Extract the [X, Y] coordinate from the center of the cell holding the provided text.  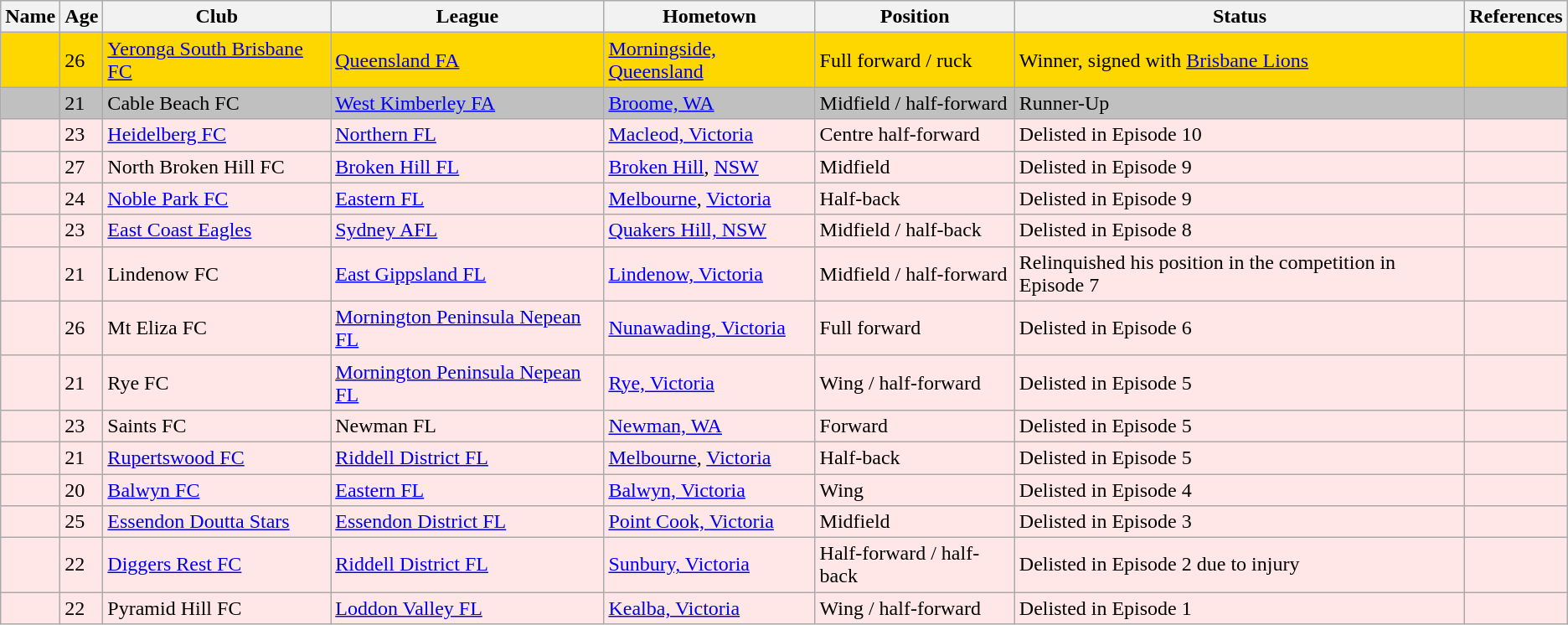
Delisted in Episode 1 [1240, 608]
Diggers Rest FC [217, 565]
West Kimberley FA [467, 103]
Name [30, 17]
Forward [915, 426]
References [1516, 17]
Macleod, Victoria [709, 135]
Balwyn FC [217, 490]
Age [82, 17]
Half-forward / half-back [915, 565]
Noble Park FC [217, 199]
Newman FL [467, 426]
Club [217, 17]
Full forward [915, 328]
Delisted in Episode 6 [1240, 328]
Nunawading, Victoria [709, 328]
Saints FC [217, 426]
Delisted in Episode 3 [1240, 522]
Morningside, Queensland [709, 60]
Delisted in Episode 10 [1240, 135]
Status [1240, 17]
Delisted in Episode 8 [1240, 230]
Midfield / half-back [915, 230]
Lindenow FC [217, 273]
25 [82, 522]
24 [82, 199]
Kealba, Victoria [709, 608]
Newman, WA [709, 426]
Lindenow, Victoria [709, 273]
Northern FL [467, 135]
Point Cook, Victoria [709, 522]
Delisted in Episode 4 [1240, 490]
Rye, Victoria [709, 382]
Loddon Valley FL [467, 608]
League [467, 17]
Runner-Up [1240, 103]
Balwyn, Victoria [709, 490]
East Gippsland FL [467, 273]
Full forward / ruck [915, 60]
20 [82, 490]
Winner, signed with Brisbane Lions [1240, 60]
Rye FC [217, 382]
Mt Eliza FC [217, 328]
Broome, WA [709, 103]
East Coast Eagles [217, 230]
Wing [915, 490]
Relinquished his position in the competition in Episode 7 [1240, 273]
Pyramid Hill FC [217, 608]
Essendon District FL [467, 522]
Hometown [709, 17]
North Broken Hill FC [217, 167]
Sydney AFL [467, 230]
Cable Beach FC [217, 103]
Delisted in Episode 2 due to injury [1240, 565]
Queensland FA [467, 60]
Broken Hill, NSW [709, 167]
Yeronga South Brisbane FC [217, 60]
Position [915, 17]
Broken Hill FL [467, 167]
Essendon Doutta Stars [217, 522]
Heidelberg FC [217, 135]
27 [82, 167]
Sunbury, Victoria [709, 565]
Centre half-forward [915, 135]
Quakers Hill, NSW [709, 230]
Rupertswood FC [217, 457]
